Pinpoint the cell where the given text exists, returning its (X, Y) midpoint coordinate. 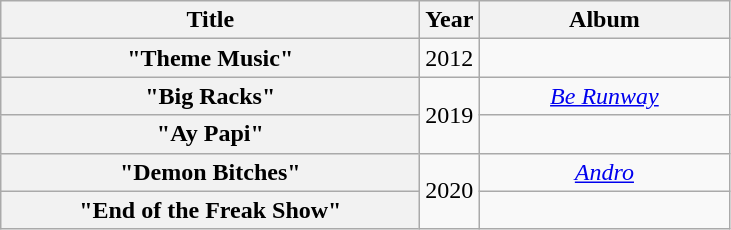
Be Runway (604, 96)
"Theme Music" (210, 58)
Album (604, 20)
"Big Racks" (210, 96)
Andro (604, 172)
Title (210, 20)
"End of the Freak Show" (210, 210)
"Ay Papi" (210, 134)
"Demon Bitches" (210, 172)
2012 (450, 58)
2020 (450, 191)
Year (450, 20)
2019 (450, 115)
